Detect which cell encompasses the target text, then output its [X, Y] center coordinate. 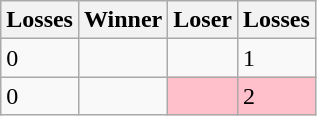
Loser [203, 20]
1 [277, 58]
Winner [122, 20]
2 [277, 96]
